Search for the cell housing the specified text and yield its (x, y) center coordinate. 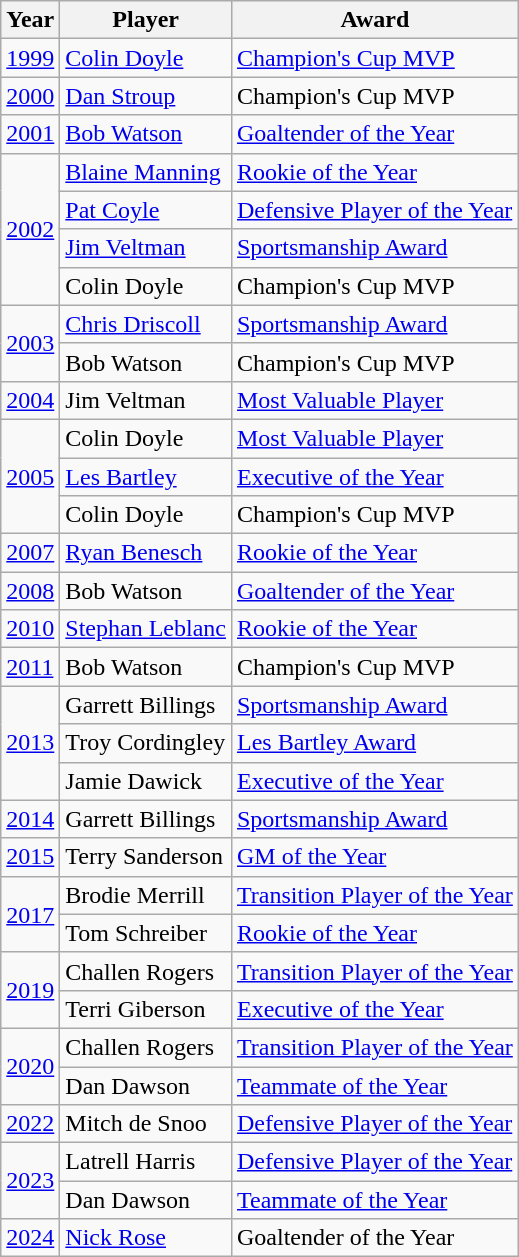
2001 (30, 134)
2014 (30, 819)
Troy Cordingley (146, 743)
Dan Stroup (146, 96)
Latrell Harris (146, 1162)
2015 (30, 857)
2023 (30, 1181)
2022 (30, 1124)
2000 (30, 96)
Blaine Manning (146, 172)
Year (30, 20)
Terry Sanderson (146, 857)
Les Bartley (146, 477)
Terri Giberson (146, 1009)
2020 (30, 1066)
Award (374, 20)
2010 (30, 629)
Tom Schreiber (146, 933)
Brodie Merrill (146, 895)
Mitch de Snoo (146, 1124)
Player (146, 20)
Ryan Benesch (146, 553)
Jamie Dawick (146, 781)
2005 (30, 476)
2003 (30, 343)
2017 (30, 914)
2004 (30, 400)
GM of the Year (374, 857)
2002 (30, 229)
2013 (30, 743)
2019 (30, 990)
Nick Rose (146, 1238)
2024 (30, 1238)
Les Bartley Award (374, 743)
1999 (30, 58)
Stephan Leblanc (146, 629)
Pat Coyle (146, 210)
Chris Driscoll (146, 324)
2011 (30, 667)
2008 (30, 591)
2007 (30, 553)
